Identify which cell holds the provided text, then report its (x, y) central coordinate. 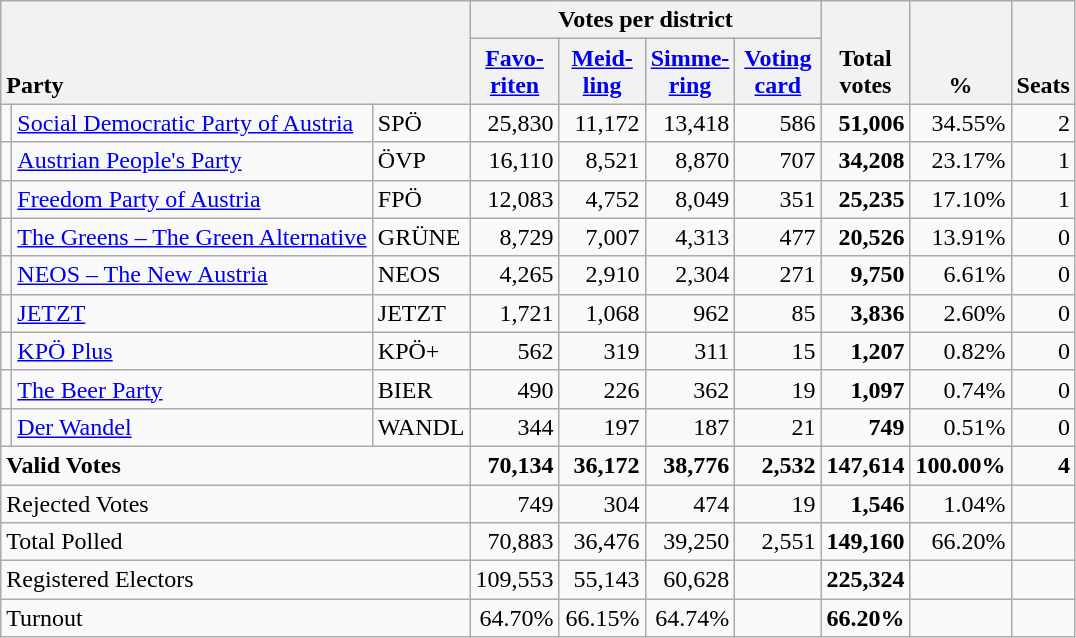
Social Democratic Party of Austria (192, 123)
70,134 (514, 465)
15 (778, 351)
4 (1043, 465)
12,083 (514, 199)
Der Wandel (192, 427)
7,007 (602, 237)
707 (778, 161)
226 (602, 389)
36,172 (602, 465)
SPÖ (421, 123)
51,006 (866, 123)
Valid Votes (236, 465)
FPÖ (421, 199)
39,250 (690, 542)
8,521 (602, 161)
1,068 (602, 313)
34,208 (866, 161)
23.17% (960, 161)
0.74% (960, 389)
Party (236, 52)
1,546 (866, 503)
362 (690, 389)
Simme-ring (690, 72)
319 (602, 351)
% (960, 52)
Registered Electors (236, 580)
2 (1043, 123)
55,143 (602, 580)
100.00% (960, 465)
11,172 (602, 123)
64.74% (690, 618)
147,614 (866, 465)
66.15% (602, 618)
13,418 (690, 123)
36,476 (602, 542)
490 (514, 389)
9,750 (866, 275)
304 (602, 503)
16,110 (514, 161)
60,628 (690, 580)
351 (778, 199)
BIER (421, 389)
25,830 (514, 123)
1,207 (866, 351)
85 (778, 313)
8,870 (690, 161)
109,553 (514, 580)
344 (514, 427)
Totalvotes (866, 52)
149,160 (866, 542)
34.55% (960, 123)
225,324 (866, 580)
586 (778, 123)
2,532 (778, 465)
Total Polled (236, 542)
474 (690, 503)
Freedom Party of Austria (192, 199)
17.10% (960, 199)
Votingcard (778, 72)
8,049 (690, 199)
20,526 (866, 237)
311 (690, 351)
6.61% (960, 275)
GRÜNE (421, 237)
2,551 (778, 542)
70,883 (514, 542)
Turnout (236, 618)
Votes per district (646, 20)
271 (778, 275)
KPÖ Plus (192, 351)
Meid-ling (602, 72)
0.82% (960, 351)
Rejected Votes (236, 503)
Austrian People's Party (192, 161)
Favo-riten (514, 72)
1,721 (514, 313)
38,776 (690, 465)
2.60% (960, 313)
WANDL (421, 427)
ÖVP (421, 161)
562 (514, 351)
477 (778, 237)
187 (690, 427)
8,729 (514, 237)
197 (602, 427)
0.51% (960, 427)
2,910 (602, 275)
1,097 (866, 389)
3,836 (866, 313)
KPÖ+ (421, 351)
4,313 (690, 237)
NEOS – The New Austria (192, 275)
962 (690, 313)
The Beer Party (192, 389)
21 (778, 427)
The Greens – The Green Alternative (192, 237)
13.91% (960, 237)
1.04% (960, 503)
25,235 (866, 199)
4,752 (602, 199)
64.70% (514, 618)
2,304 (690, 275)
Seats (1043, 52)
NEOS (421, 275)
4,265 (514, 275)
